Output the (X, Y) coordinate of the center of the cell containing the given text.  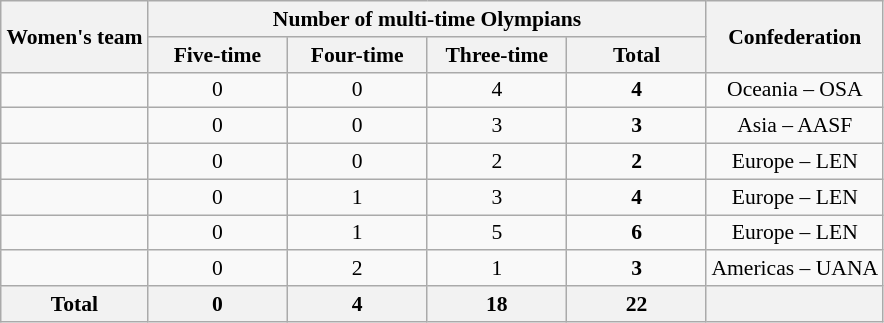
Oceania – OSA (794, 90)
Americas – UANA (794, 269)
Number of multi-time Olympians (428, 19)
Five-time (218, 55)
Four-time (357, 55)
6 (637, 233)
Women's team (74, 36)
18 (497, 304)
Asia – AASF (794, 126)
Three-time (497, 55)
5 (497, 233)
Confederation (794, 36)
22 (637, 304)
